Provide the (x, y) coordinate of the cell's center where the given text is located.  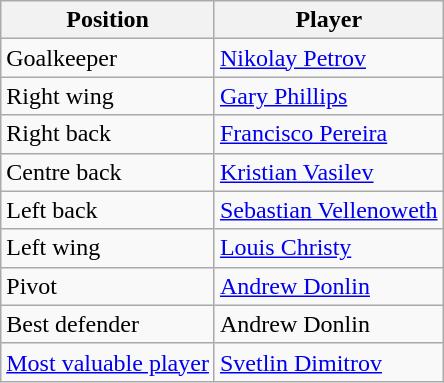
Left wing (108, 248)
Nikolay Petrov (328, 58)
Svetlin Dimitrov (328, 362)
Pivot (108, 286)
Centre back (108, 172)
Right wing (108, 96)
Position (108, 20)
Kristian Vasilev (328, 172)
Gary Phillips (328, 96)
Right back (108, 134)
Louis Christy (328, 248)
Best defender (108, 324)
Sebastian Vellenoweth (328, 210)
Francisco Pereira (328, 134)
Most valuable player (108, 362)
Left back (108, 210)
Player (328, 20)
Goalkeeper (108, 58)
